From the cell containing the given text, extract its center point as (X, Y) coordinate. 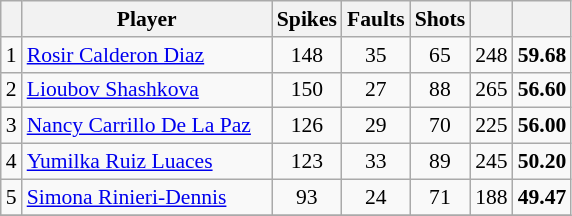
35 (376, 55)
148 (307, 55)
Nancy Carrillo De La Paz (147, 126)
126 (307, 126)
1 (12, 55)
49.47 (542, 197)
Shots (440, 19)
29 (376, 126)
265 (492, 90)
70 (440, 126)
Rosir Calderon Diaz (147, 55)
4 (12, 162)
56.60 (542, 90)
188 (492, 197)
93 (307, 197)
245 (492, 162)
59.68 (542, 55)
Player (147, 19)
5 (12, 197)
3 (12, 126)
24 (376, 197)
71 (440, 197)
65 (440, 55)
89 (440, 162)
225 (492, 126)
123 (307, 162)
56.00 (542, 126)
33 (376, 162)
Spikes (307, 19)
Faults (376, 19)
2 (12, 90)
Simona Rinieri-Dennis (147, 197)
150 (307, 90)
Yumilka Ruiz Luaces (147, 162)
Lioubov Shashkova (147, 90)
248 (492, 55)
27 (376, 90)
88 (440, 90)
50.20 (542, 162)
